For the text-containing cell, return its midpoint in (X, Y) coordinate format. 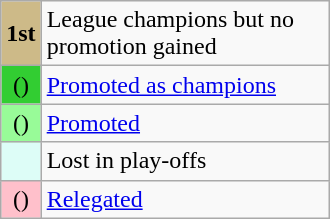
Promoted as champions (185, 85)
Relegated (185, 199)
1st (21, 34)
Lost in play-offs (185, 161)
League champions but no promotion gained (185, 34)
Promoted (185, 123)
